Return (x, y) of the center of cell containing provided text 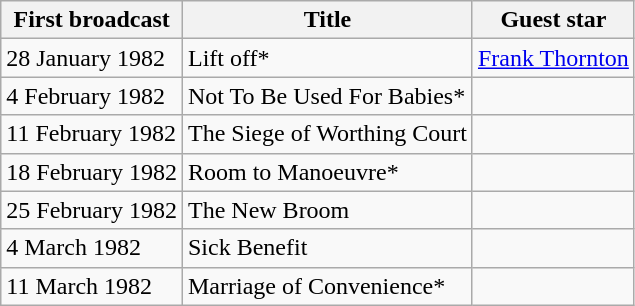
First broadcast (92, 20)
Room to Manoeuvre* (327, 172)
Sick Benefit (327, 248)
Guest star (553, 20)
Not To Be Used For Babies* (327, 96)
Marriage of Convenience* (327, 286)
4 February 1982 (92, 96)
25 February 1982 (92, 210)
Frank Thornton (553, 58)
Lift off* (327, 58)
4 March 1982 (92, 248)
Title (327, 20)
The Siege of Worthing Court (327, 134)
28 January 1982 (92, 58)
11 March 1982 (92, 286)
11 February 1982 (92, 134)
18 February 1982 (92, 172)
The New Broom (327, 210)
